Detect which cell encompasses the target text, then output its (X, Y) center coordinate. 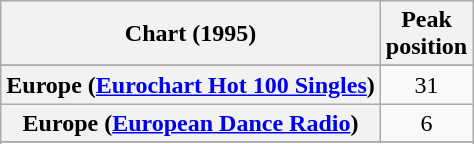
6 (426, 123)
Peakposition (426, 34)
Europe (European Dance Radio) (191, 123)
Chart (1995) (191, 34)
31 (426, 85)
Europe (Eurochart Hot 100 Singles) (191, 85)
